Locate the cell with the specified text and output its [x, y] center coordinate. 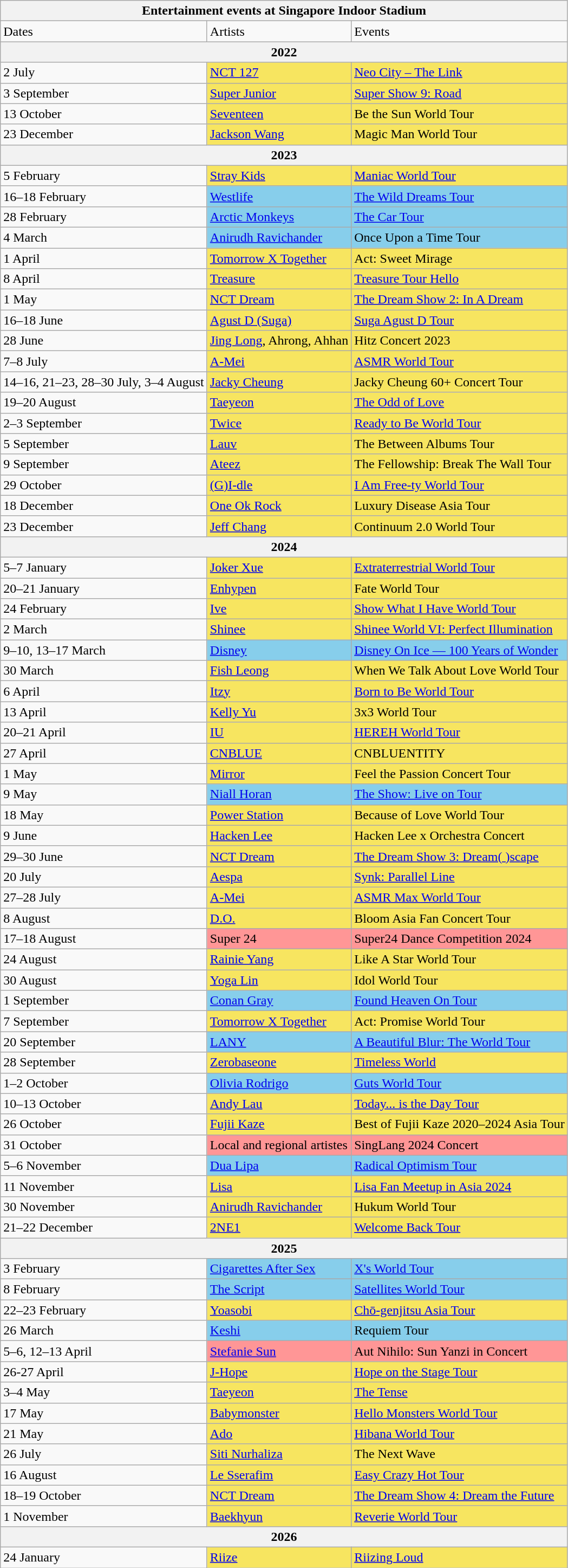
Ready to Be World Tour [460, 423]
SingLang 2024 Concert [460, 1145]
Shinee [279, 630]
Today... is the Day Tour [460, 1104]
Extraterrestrial World Tour [460, 567]
27 April [104, 753]
Olivia Rodrigo [279, 1083]
Magic Man World Tour [460, 134]
Hitz Concert 2023 [460, 341]
5–6 November [104, 1165]
Keshi [279, 1331]
7–8 July [104, 361]
30 November [104, 1207]
The Dream Show 4: Dream the Future [460, 1495]
Jackson Wang [279, 134]
Hello Monsters World Tour [460, 1413]
CNBLUENTITY [460, 753]
18–19 October [104, 1495]
Found Heaven On Tour [460, 1001]
Niall Horan [279, 794]
Kelly Yu [279, 712]
21 May [104, 1434]
Lauv [279, 444]
Guts World Tour [460, 1083]
22–23 February [104, 1310]
Jeff Chang [279, 526]
The Tense [460, 1392]
Seventeen [279, 114]
Aut Nihilo: Sun Yanzi in Concert [460, 1351]
2025 [284, 1248]
Luxury Disease Asia Tour [460, 506]
Hukum World Tour [460, 1207]
1 April [104, 258]
Riizing Loud [460, 1557]
Cigarettes After Sex [279, 1269]
Rainie Yang [279, 960]
5–7 January [104, 567]
9–10, 13–17 March [104, 650]
Disney On Ice — 100 Years of Wonder [460, 650]
Maniac World Tour [460, 176]
28 September [104, 1062]
2 July [104, 73]
26 October [104, 1124]
Zerobaseone [279, 1062]
Suga Agust D Tour [460, 320]
2022 [284, 52]
Act: Sweet Mirage [460, 258]
The Next Wave [460, 1454]
Lisa [279, 1186]
5 February [104, 176]
Power Station [279, 815]
Idol World Tour [460, 980]
NCT 127 [279, 73]
Super24 Dance Competition 2024 [460, 939]
20 September [104, 1042]
9 June [104, 835]
Once Upon a Time Tour [460, 237]
Dua Lipa [279, 1165]
The Fellowship: Break The Wall Tour [460, 464]
Be the Sun World Tour [460, 114]
The Show: Live on Tour [460, 794]
8 August [104, 918]
14–16, 21–23, 28–30 July, 3–4 August [104, 382]
3–4 May [104, 1392]
The Wild Dreams Tour [460, 196]
Joker Xue [279, 567]
Show What I Have World Tour [460, 609]
Like A Star World Tour [460, 960]
Stray Kids [279, 176]
21–22 December [104, 1227]
Ateez [279, 464]
27–28 July [104, 897]
Treasure Tour Hello [460, 279]
Neo City – The Link [460, 73]
Satellites World Tour [460, 1290]
Born to Be World Tour [460, 691]
Conan Gray [279, 1001]
5 September [104, 444]
Super 24 [279, 939]
Enhypen [279, 588]
CNBLUE [279, 753]
31 October [104, 1145]
Andy Lau [279, 1104]
Welcome Back Tour [460, 1227]
Timeless World [460, 1062]
6 April [104, 691]
30 August [104, 980]
2026 [284, 1537]
HEREH World Tour [460, 733]
3 September [104, 93]
1–2 October [104, 1083]
Jing Long, Ahrong, Ahhan [279, 341]
Bloom Asia Fan Concert Tour [460, 918]
When We Talk About Love World Tour [460, 671]
Reverie World Tour [460, 1516]
Itzy [279, 691]
Dates [104, 31]
Chō-genjitsu Asia Tour [460, 1310]
Ado [279, 1434]
(G)I-dle [279, 485]
20–21 January [104, 588]
Fujii Kaze [279, 1124]
18 May [104, 815]
Hope on the Stage Tour [460, 1372]
Local and regional artistes [279, 1145]
8 February [104, 1290]
Mirror [279, 774]
29 October [104, 485]
LANY [279, 1042]
The Script [279, 1290]
7 September [104, 1021]
9 May [104, 794]
Riize [279, 1557]
19–20 August [104, 403]
Lisa Fan Meetup in Asia 2024 [460, 1186]
Hacken Lee [279, 835]
Agust D (Suga) [279, 320]
24 January [104, 1557]
Events [460, 31]
26-27 April [104, 1372]
Entertainment events at Singapore Indoor Stadium [284, 11]
24 February [104, 609]
26 July [104, 1454]
2024 [284, 547]
Artists [279, 31]
J-Hope [279, 1372]
ASMR Max World Tour [460, 897]
Act: Promise World Tour [460, 1021]
Requiem Tour [460, 1331]
1 September [104, 1001]
Stefanie Sun [279, 1351]
Babymonster [279, 1413]
1 November [104, 1516]
20 July [104, 877]
Fish Leong [279, 671]
Continuum 2.0 World Tour [460, 526]
18 December [104, 506]
The Odd of Love [460, 403]
Ive [279, 609]
Easy Crazy Hot Tour [460, 1475]
Jacky Cheung 60+ Concert Tour [460, 382]
Because of Love World Tour [460, 815]
11 November [104, 1186]
2–3 September [104, 423]
17–18 August [104, 939]
2NE1 [279, 1227]
Yoasobi [279, 1310]
16–18 February [104, 196]
Disney [279, 650]
Treasure [279, 279]
IU [279, 733]
The Car Tour [460, 217]
Twice [279, 423]
2023 [284, 155]
24 August [104, 960]
8 April [104, 279]
The Dream Show 2: In A Dream [460, 300]
Yoga Lin [279, 980]
Synk: Parallel Line [460, 877]
2 March [104, 630]
10–13 October [104, 1104]
29–30 June [104, 856]
5–6, 12–13 April [104, 1351]
X's World Tour [460, 1269]
17 May [104, 1413]
Siti Nurhaliza [279, 1454]
Super Junior [279, 93]
20–21 April [104, 733]
13 October [104, 114]
Westlife [279, 196]
3x3 World Tour [460, 712]
13 April [104, 712]
Aespa [279, 877]
D.O. [279, 918]
Best of Fujii Kaze 2020–2024 Asia Tour [460, 1124]
28 June [104, 341]
30 March [104, 671]
26 March [104, 1331]
I Am Free-ty World Tour [460, 485]
One Ok Rock [279, 506]
Arctic Monkeys [279, 217]
Le Sserafim [279, 1475]
16 August [104, 1475]
Feel the Passion Concert Tour [460, 774]
3 February [104, 1269]
4 March [104, 237]
Shinee World VI: Perfect Illumination [460, 630]
28 February [104, 217]
16–18 June [104, 320]
Fate World Tour [460, 588]
Baekhyun [279, 1516]
Super Show 9: Road [460, 93]
9 September [104, 464]
Jacky Cheung [279, 382]
Hibana World Tour [460, 1434]
The Between Albums Tour [460, 444]
The Dream Show 3: Dream( )scape [460, 856]
ASMR World Tour [460, 361]
Hacken Lee x Orchestra Concert [460, 835]
A Beautiful Blur: The World Tour [460, 1042]
Radical Optimism Tour [460, 1165]
